Locate the cell with the specified text and output its [x, y] center coordinate. 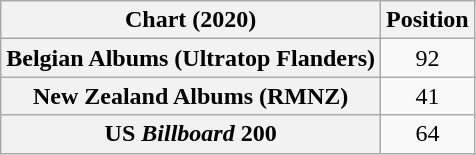
92 [428, 58]
Position [428, 20]
41 [428, 96]
Chart (2020) [191, 20]
64 [428, 134]
US Billboard 200 [191, 134]
Belgian Albums (Ultratop Flanders) [191, 58]
New Zealand Albums (RMNZ) [191, 96]
